Find where the given text appears and provide that cell's center as (x, y) coordinate. 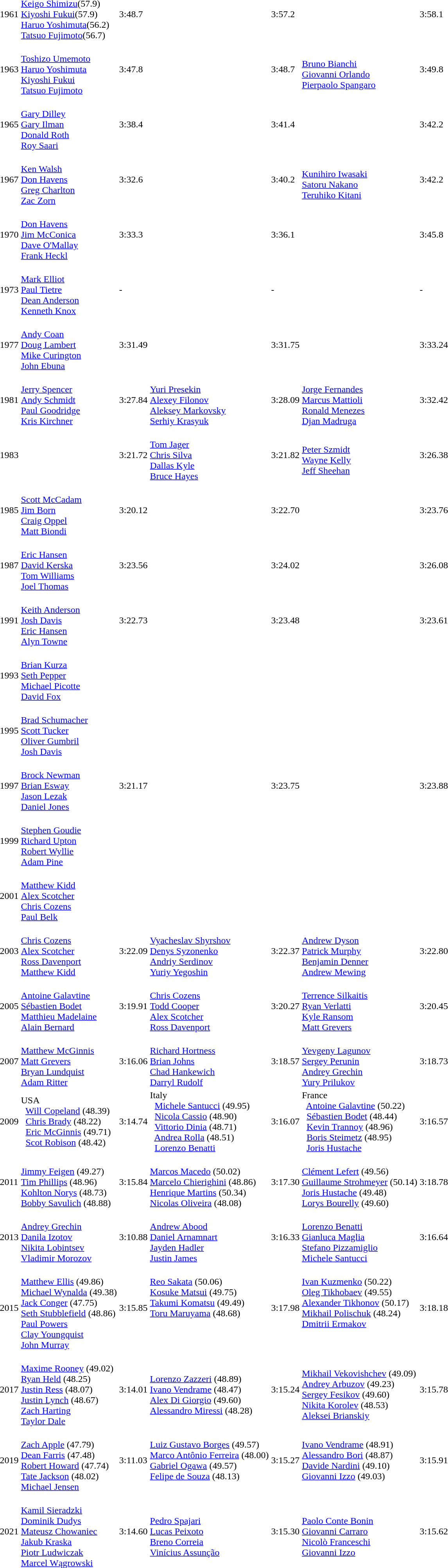
3:22.37 (285, 951)
Peter SzmidtWayne KellyJeff Sheehan (360, 455)
Scott McCadamJim BornCraig OppelMatt Biondi (69, 510)
Chris CozensTodd CooperAlex ScotcherRoss Davenport (210, 1006)
Matthew KiddAlex ScotcherChris CozensPaul Belk (69, 896)
3:22.70 (285, 510)
3:14.01 (133, 1389)
3:15.85 (133, 1308)
3:23.75 (285, 786)
France Antoine Galavtine (50.22) Sébastien Bodet (48.44) Kevin Trannoy (48.96) Boris Steimetz (48.95) Joris Hustache (360, 1122)
Luiz Gustavo Borges (49.57)Marco Antônio Ferreira (48.00)Gabriel Ogawa (49.57)Felipe de Souza (48.13) (210, 1460)
Don HavensJim McConicaDave O'MallayFrank Heckl (69, 234)
Ken WalshDon HavensGreg CharltonZac Zorn (69, 179)
Stephen GoudieRichard UptonRobert WyllieAdam Pine (69, 841)
Andrey GrechinDanila IzotovNikita LobintsevVladimir Morozov (69, 1237)
Andy CoanDoug LambertMike CuringtonJohn Ebuna (69, 345)
Toshizo UmemotoHaruo YoshimutaKiyoshi FukuiTatsuo Fujimoto (69, 69)
Ivano Vendrame (48.91)Alessandro Bori (48.87)Davide Nardini (49.10)Giovanni Izzo (49.03) (360, 1460)
USA Will Copeland (48.39) Chris Brady (48.22) Eric McGinnis (49.71) Scot Robison (48.42) (69, 1122)
Jimmy Feigen (49.27)Tim Phillips (48.96)Kohlton Norys (48.73) Bobby Savulich (48.88) (69, 1182)
3:11.03 (133, 1460)
3:10.88 (133, 1237)
Mark ElliotPaul TietreDean AndersonKenneth Knox (69, 290)
3:15.24 (285, 1389)
Brian KurzaSeth PepperMichael PicotteDavid Fox (69, 675)
3:20.12 (133, 510)
Matthew Ellis (49.86)Michael Wynalda (49.38)Jack Conger (47.75)Seth Stubblefield (48.86)Paul PowersClay YoungquistJohn Murray (69, 1308)
3:28.09 (285, 400)
3:22.73 (133, 620)
Jorge FernandesMarcus MattioliRonald MenezesDjan Madruga (360, 400)
3:15.27 (285, 1460)
Bruno BianchiGiovanni OrlandoPierpaolo Spangaro (360, 69)
Zach Apple (47.79)Dean Farris (47.48)Robert Howard (47.74)Tate Jackson (48.02)Michael Jensen (69, 1460)
Vyacheslav ShyrshovDenys SyzonenkoAndriy SerdinovYuriy Yegoshin (210, 951)
Chris CozensAlex ScotcherRoss DavenportMatthew Kidd (69, 951)
Jerry SpencerAndy SchmidtPaul GoodridgeKris Kirchner (69, 400)
3:17.98 (285, 1308)
3:33.3 (133, 234)
3:31.49 (133, 345)
Terrence SilkaitisRyan VerlattiKyle RansomMatt Grevers (360, 1006)
3:23.56 (133, 565)
Tom JagerChris SilvaDallas KyleBruce Hayes (210, 455)
3:22.09 (133, 951)
Lorenzo BenattiGianluca MagliaStefano PizzamiglioMichele Santucci (360, 1237)
3:20.27 (285, 1006)
3:41.4 (285, 124)
3:21.17 (133, 786)
Clément Lefert (49.56) Guillaume Strohmeyer (50.14) Joris Hustache (49.48) Lorys Bourelly (49.60) (360, 1182)
3:21.72 (133, 455)
Brock NewmanBrian EswayJason LezakDaniel Jones (69, 786)
Kunihiro IwasakiSatoru NakanoTeruhiko Kitani (360, 179)
3:19.91 (133, 1006)
Richard HortnessBrian JohnsChad HankewichDarryl Rudolf (210, 1061)
3:48.7 (285, 69)
3:14.74 (133, 1122)
Antoine GalavtineSébastien BodetMatthieu MadelaineAlain Bernard (69, 1006)
3:16.06 (133, 1061)
3:32.6 (133, 179)
Keith AndersonJosh DavisEric HansenAlyn Towne (69, 620)
Matthew McGinnisMatt GreversBryan LundquistAdam Ritter (69, 1061)
Yuri PresekinAlexey FilonovAleksey MarkovskySerhiy Krasyuk (210, 400)
Yevgeny LagunovSergey PeruninAndrey GrechinYury Prilukov (360, 1061)
3:36.1 (285, 234)
Marcos Macedo (50.02) Marcelo Chierighini (48.86) Henrique Martins (50.34) Nicolas Oliveira (48.08) (210, 1182)
Eric HansenDavid KerskaTom WilliamsJoel Thomas (69, 565)
Ivan Kuzmenko (50.22)Oleg Tikhobaev (49.55)Alexander Tikhonov (50.17)Mikhail Polischuk (48.24)Dmitrii Ermakov (360, 1308)
Andrew AboodDaniel ArnamnartJayden HadlerJustin James (210, 1237)
Mikhail Vekovishchev (49.09)Andrey Arbuzov (49.23)Sergey Fesikov (49.60)Nikita Korolev (48.53)Aleksei Brianskiy (360, 1389)
3:47.8 (133, 69)
Maxime Rooney (49.02)Ryan Held (48.25)Justin Ress (48.07)Justin Lynch (48.67)Zach Harting Taylor Dale (69, 1389)
3:27.84 (133, 400)
3:24.02 (285, 565)
3:18.57 (285, 1061)
3:17.30 (285, 1182)
Italy Michele Santucci (49.95) Nicola Cassio (48.90) Vittorio Dinia (48.71) Andrea Rolla (48.51) Lorenzo Benatti (210, 1122)
Andrew DysonPatrick MurphyBenjamin DennerAndrew Mewing (360, 951)
Reo Sakata (50.06)Kosuke Matsui (49.75)Takumi Komatsu (49.49)Toru Maruyama (48.68) (210, 1308)
3:15.84 (133, 1182)
Brad SchumacherScott TuckerOliver GumbrilJosh Davis (69, 730)
3:16.07 (285, 1122)
Gary DilleyGary IlmanDonald RothRoy Saari (69, 124)
3:23.48 (285, 620)
3:31.75 (285, 345)
3:21.82 (285, 455)
3:38.4 (133, 124)
3:16.33 (285, 1237)
3:40.2 (285, 179)
Lorenzo Zazzeri (48.89)Ivano Vendrame (48.47)Alex Di Giorgio (49.60)Alessandro Miressi (48.28) (210, 1389)
